Provide the (x, y) coordinate of the cell's center where the given text is located.  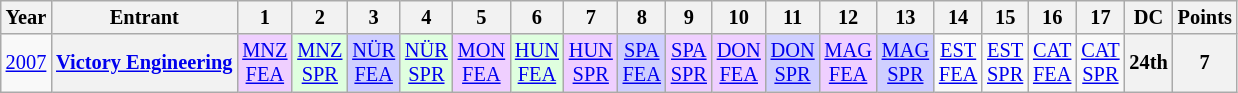
3 (374, 17)
14 (958, 17)
MNZFEA (264, 63)
NÜRFEA (374, 63)
NÜRSPR (426, 63)
Entrant (144, 17)
CATFEA (1052, 63)
MAGFEA (848, 63)
5 (482, 17)
24th (1148, 63)
MONFEA (482, 63)
2007 (26, 63)
DONSPR (793, 63)
ESTFEA (958, 63)
4 (426, 17)
MNZSPR (320, 63)
HUNFEA (537, 63)
13 (906, 17)
Year (26, 17)
9 (689, 17)
Points (1205, 17)
17 (1100, 17)
CATSPR (1100, 63)
DC (1148, 17)
8 (642, 17)
6 (537, 17)
12 (848, 17)
HUNSPR (591, 63)
15 (1005, 17)
SPASPR (689, 63)
10 (739, 17)
Victory Engineering (144, 63)
MAGSPR (906, 63)
SPAFEA (642, 63)
16 (1052, 17)
1 (264, 17)
DONFEA (739, 63)
ESTSPR (1005, 63)
2 (320, 17)
11 (793, 17)
